Output the [x, y] coordinate of the center of the cell containing the given text.  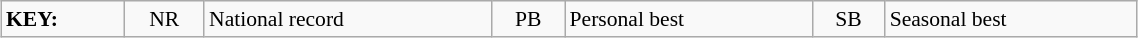
Seasonal best [1011, 19]
KEY: [62, 19]
National record [348, 19]
NR [164, 19]
Personal best [689, 19]
PB [528, 19]
SB [848, 19]
